Provide the [x, y] coordinate of the cell's center where the given text is located.  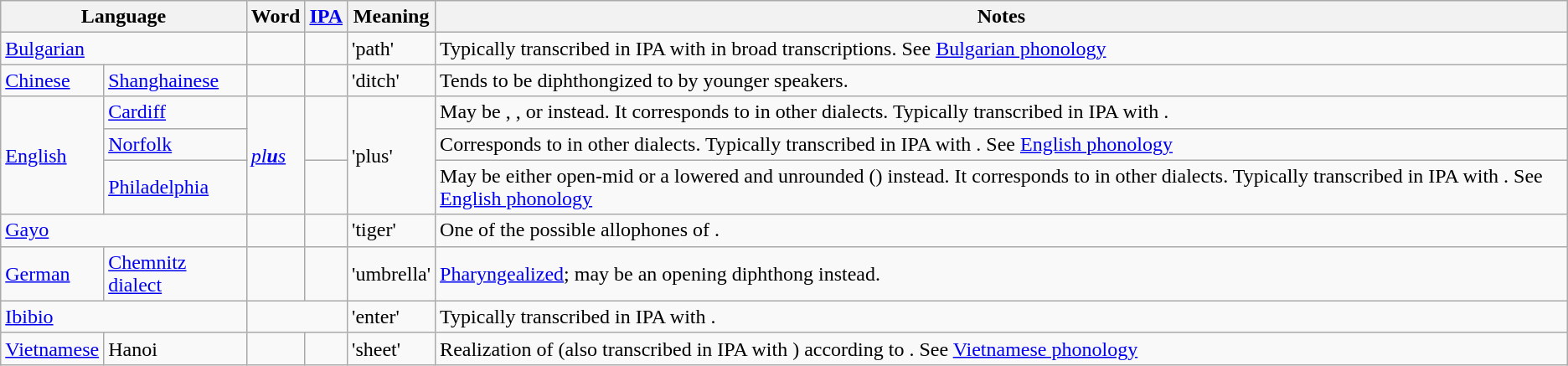
German [52, 273]
Ibibio [124, 317]
Chinese [52, 80]
Realization of (also transcribed in IPA with ) according to . See Vietnamese phonology [1002, 348]
May be , , or instead. It corresponds to in other dialects. Typically transcribed in IPA with . [1002, 112]
Hanoi [176, 348]
Typically transcribed in IPA with in broad transcriptions. See Bulgarian phonology [1002, 49]
Typically transcribed in IPA with . [1002, 317]
Meaning [392, 17]
Vietnamese [52, 348]
Pharyngealized; may be an opening diphthong instead. [1002, 273]
Norfolk [176, 144]
'tiger' [392, 230]
Bulgarian [124, 49]
Cardiff [176, 112]
Chemnitz dialect [176, 273]
IPA [327, 17]
Tends to be diphthongized to by younger speakers. [1002, 80]
'plus' [392, 156]
Corresponds to in other dialects. Typically transcribed in IPA with . See English phonology [1002, 144]
'path' [392, 49]
'umbrella' [392, 273]
Gayo [124, 230]
English [52, 156]
'enter' [392, 317]
Philadelphia [176, 188]
plus [276, 156]
Notes [1002, 17]
'ditch' [392, 80]
'sheet' [392, 348]
Shanghainese [176, 80]
One of the possible allophones of . [1002, 230]
Language [124, 17]
Word [276, 17]
